Detect which cell encompasses the target text, then output its [X, Y] center coordinate. 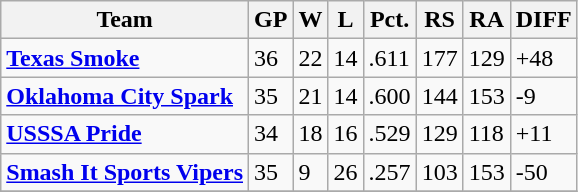
.257 [390, 172]
.600 [390, 96]
DIFF [544, 20]
36 [271, 58]
177 [440, 58]
USSSA Pride [125, 134]
.611 [390, 58]
34 [271, 134]
26 [346, 172]
+11 [544, 134]
Pct. [390, 20]
.529 [390, 134]
118 [486, 134]
16 [346, 134]
-50 [544, 172]
18 [310, 134]
RA [486, 20]
Team [125, 20]
W [310, 20]
RS [440, 20]
-9 [544, 96]
+48 [544, 58]
9 [310, 172]
L [346, 20]
Oklahoma City Spark [125, 96]
144 [440, 96]
22 [310, 58]
GP [271, 20]
Smash It Sports Vipers [125, 172]
103 [440, 172]
21 [310, 96]
Texas Smoke [125, 58]
